From the cell containing the given text, extract its center point as [x, y] coordinate. 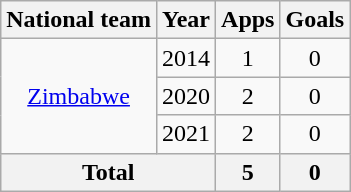
Zimbabwe [79, 96]
Total [108, 172]
1 [248, 58]
2021 [186, 134]
2014 [186, 58]
Apps [248, 20]
Goals [315, 20]
5 [248, 172]
National team [79, 20]
2020 [186, 96]
Year [186, 20]
